Extract the [X, Y] coordinate from the center of the cell holding the provided text.  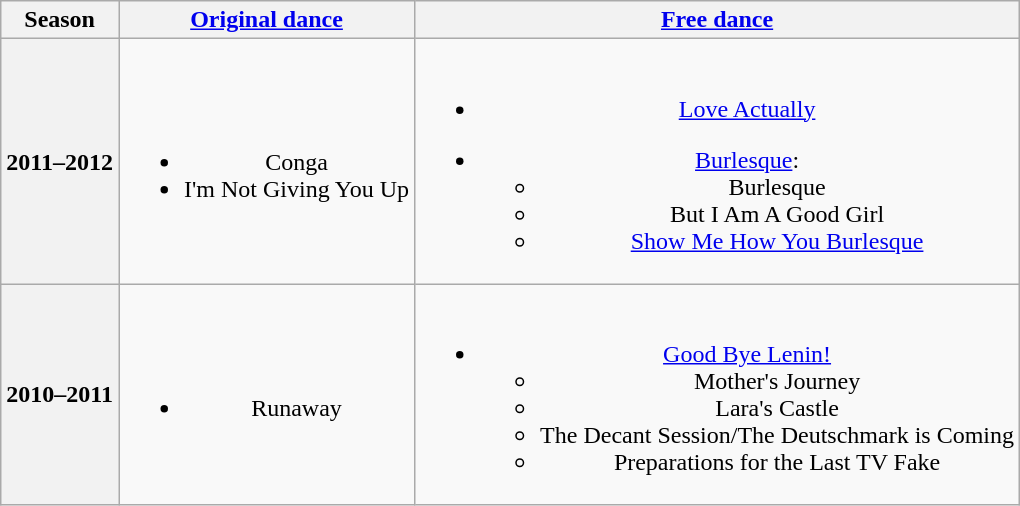
Love ActuallyBurlesque:Burlesque But I Am A Good Girl Show Me How You Burlesque [718, 162]
Season [60, 20]
2010–2011 [60, 394]
Original dance [266, 20]
Free dance [718, 20]
Good Bye Lenin!Mother's JourneyLara's CastleThe Decant Session/The Deutschmark is ComingPreparations for the Last TV Fake [718, 394]
Runaway [266, 394]
2011–2012 [60, 162]
Conga I'm Not Giving You Up [266, 162]
